Extract the [X, Y] coordinate from the center of the cell holding the provided text.  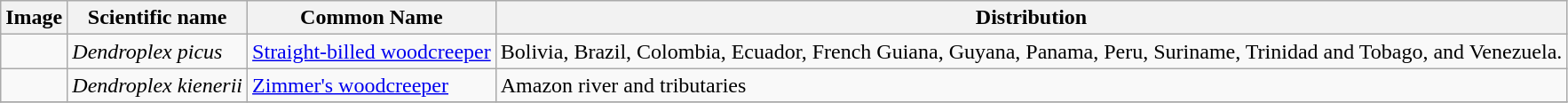
Bolivia, Brazil, Colombia, Ecuador, French Guiana, Guyana, Panama, Peru, Suriname, Trinidad and Tobago, and Venezuela. [1032, 51]
Dendroplex kienerii [158, 85]
Common Name [372, 18]
Zimmer's woodcreeper [372, 85]
Straight-billed woodcreeper [372, 51]
Dendroplex picus [158, 51]
Amazon river and tributaries [1032, 85]
Distribution [1032, 18]
Image [34, 18]
Scientific name [158, 18]
